Extract the [x, y] coordinate from the center of the cell holding the provided text.  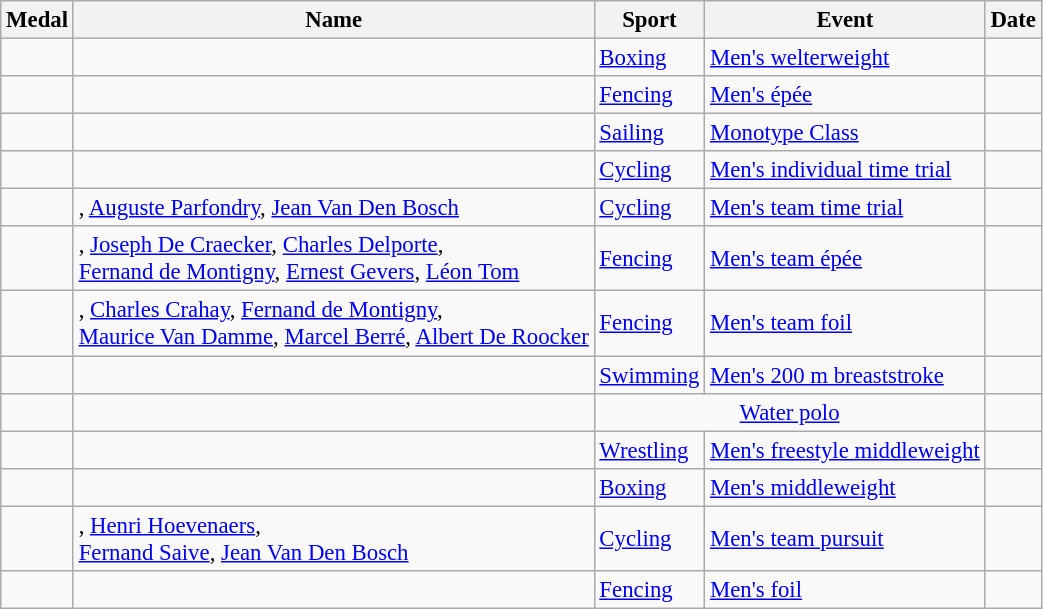
Sailing [650, 133]
Men's freestyle middleweight [845, 450]
Men's middleweight [845, 487]
Monotype Class [845, 133]
Men's team épée [845, 258]
Men's team pursuit [845, 538]
Water polo [790, 412]
Men's épée [845, 95]
, Joseph De Craecker, Charles Delporte,Fernand de Montigny, Ernest Gevers, Léon Tom [334, 258]
, Charles Crahay, Fernand de Montigny,Maurice Van Damme, Marcel Berré, Albert De Roocker [334, 324]
, Henri Hoevenaers,Fernand Saive, Jean Van Den Bosch [334, 538]
Men's foil [845, 590]
Men's team time trial [845, 208]
Men's welterweight [845, 58]
Men's 200 m breaststroke [845, 375]
, Auguste Parfondry, Jean Van Den Bosch [334, 208]
Sport [650, 20]
Men's individual time trial [845, 170]
Medal [38, 20]
Wrestling [650, 450]
Event [845, 20]
Swimming [650, 375]
Men's team foil [845, 324]
Name [334, 20]
Date [1013, 20]
